Extract the [x, y] coordinate from the center of the cell holding the provided text.  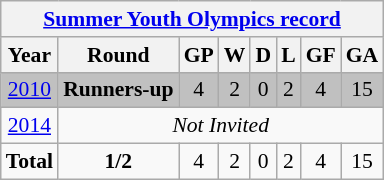
Total [30, 162]
2010 [30, 90]
Round [118, 55]
W [235, 55]
L [288, 55]
GF [321, 55]
2014 [30, 126]
Runners-up [118, 90]
GA [362, 55]
GP [199, 55]
Not Invited [220, 126]
Summer Youth Olympics record [192, 19]
Year [30, 55]
D [263, 55]
1/2 [118, 162]
